Locate the cell with the specified text and output its (X, Y) center coordinate. 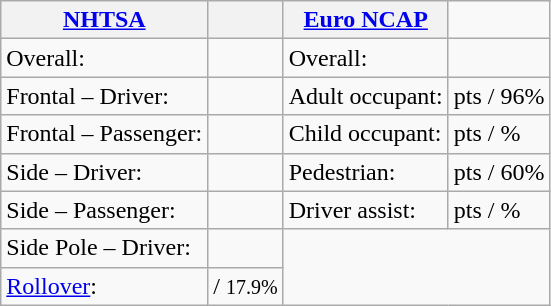
Frontal – Driver: (104, 96)
Child occupant: (366, 134)
Side – Passenger: (104, 210)
Adult occupant: (366, 96)
Frontal – Passenger: (104, 134)
Rollover: (104, 286)
Side – Driver: (104, 172)
Side Pole – Driver: (104, 248)
pts / 60% (499, 172)
Pedestrian: (366, 172)
Driver assist: (366, 210)
/ 17.9% (246, 286)
pts / 96% (499, 96)
Euro NCAP (366, 20)
NHTSA (104, 20)
